Output the (X, Y) coordinate of the center of the cell containing the given text.  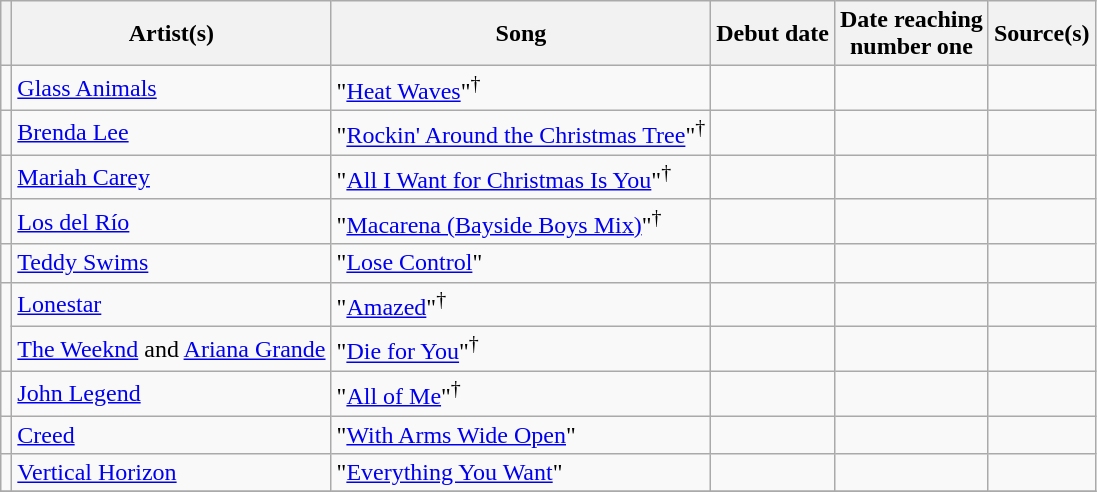
"All I Want for Christmas Is You"† (521, 178)
Song (521, 34)
Brenda Lee (172, 132)
Vertical Horizon (172, 473)
Debut date (773, 34)
The Weeknd and Ariana Grande (172, 350)
Source(s) (1042, 34)
Los del Río (172, 222)
John Legend (172, 394)
Mariah Carey (172, 178)
"With Arms Wide Open" (521, 435)
"All of Me"† (521, 394)
"Die for You"† (521, 350)
Date reachingnumber one (911, 34)
Lonestar (172, 304)
"Macarena (Bayside Boys Mix)"† (521, 222)
Artist(s) (172, 34)
"Amazed"† (521, 304)
"Everything You Want" (521, 473)
"Lose Control" (521, 263)
"Rockin' Around the Christmas Tree"† (521, 132)
Teddy Swims (172, 263)
Creed (172, 435)
"Heat Waves"† (521, 88)
Glass Animals (172, 88)
